For the text-containing cell, return its midpoint in (X, Y) coordinate format. 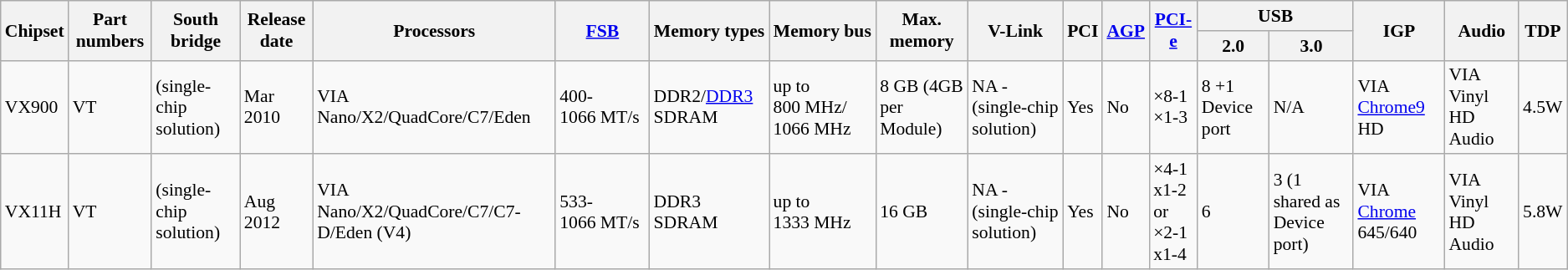
TDP (1543, 30)
533-1066 MT/s (602, 212)
400-1066 MT/s (602, 107)
N/A (1311, 107)
Chipset (35, 30)
DDR3 SDRAM (709, 212)
3 (1 shared as Device port) (1311, 212)
FSB (602, 30)
Memory bus (823, 30)
Part numbers (110, 30)
up to 1333 MHz (823, 212)
Processors (434, 30)
16 GB (922, 212)
VIA Chrome 645/640 (1398, 212)
6 (1233, 212)
3.0 (1311, 46)
Memory types (709, 30)
USB (1276, 16)
VX900 (35, 107)
VIA Nano/X2/QuadCore/C7/C7-D/Eden (V4) (434, 212)
Aug 2012 (276, 212)
Mar 2010 (276, 107)
8 GB (4GB per Module) (922, 107)
PCI (1082, 30)
IGP (1398, 30)
VIA Chrome9 HD (1398, 107)
AGP (1126, 30)
Max. memory (922, 30)
VX11H (35, 212)
PCI-e (1173, 30)
up to 800 MHz/ 1066 MHz (823, 107)
×8-1×1-3 (1173, 107)
5.8W (1543, 212)
DDR2/DDR3 SDRAM (709, 107)
V-Link (1015, 30)
8 +1 Device port (1233, 107)
2.0 (1233, 46)
South bridge (196, 30)
4.5W (1543, 107)
Audio (1482, 30)
VIA Nano/X2/QuadCore/C7/Eden (434, 107)
Release date (276, 30)
×4-1x1-2 or×2-1x1-4 (1173, 212)
